Return (x, y) of the center of cell containing provided text 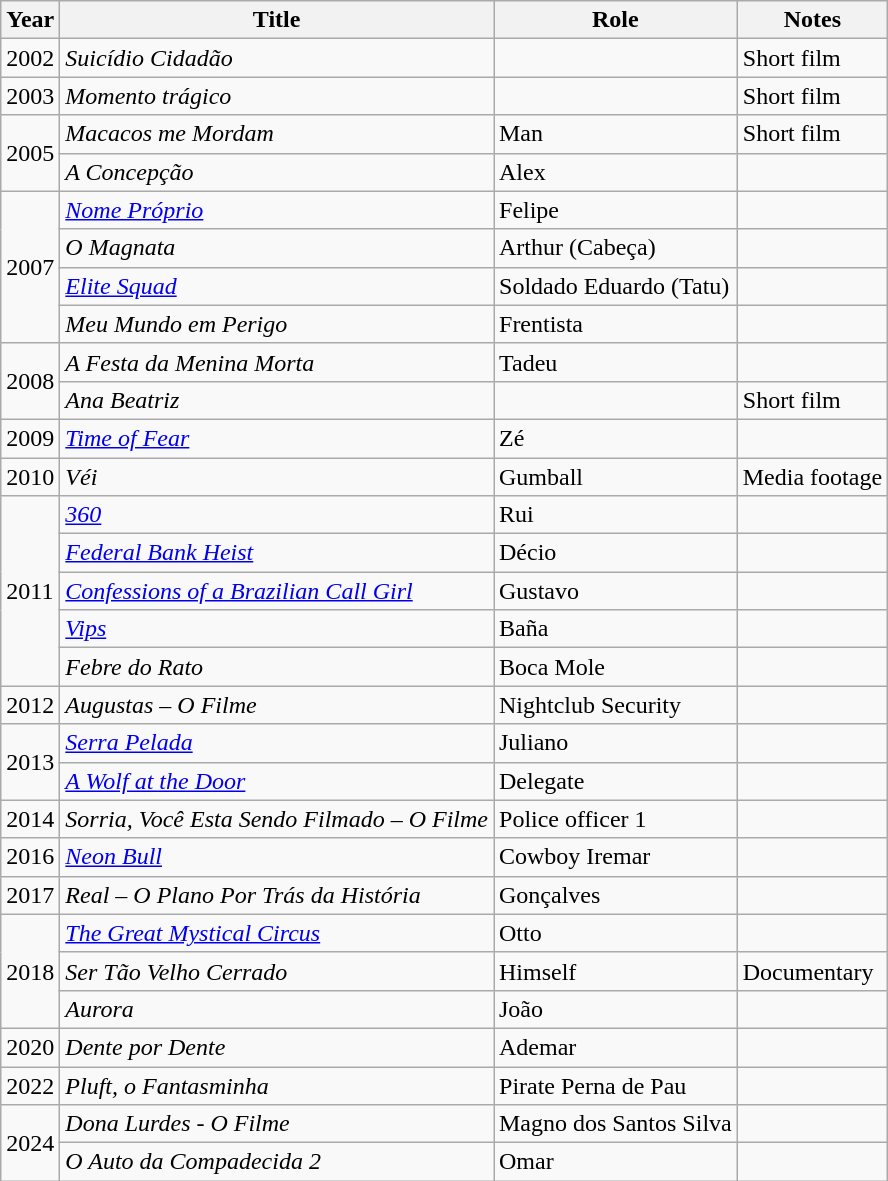
2005 (30, 153)
2018 (30, 971)
2009 (30, 438)
Otto (616, 933)
Rui (616, 515)
João (616, 1009)
2022 (30, 1085)
Nightclub Security (616, 705)
2013 (30, 762)
Himself (616, 971)
Ser Tão Velho Cerrado (277, 971)
Felipe (616, 210)
Title (277, 20)
Zé (616, 438)
A Concepção (277, 172)
Police officer 1 (616, 819)
O Auto da Compadecida 2 (277, 1162)
O Magnata (277, 248)
Confessions of a Brazilian Call Girl (277, 591)
A Wolf at the Door (277, 781)
Juliano (616, 743)
2011 (30, 591)
Federal Bank Heist (277, 553)
2007 (30, 267)
Nome Próprio (277, 210)
2014 (30, 819)
Febre do Rato (277, 667)
Frentista (616, 324)
Time of Fear (277, 438)
Delegate (616, 781)
Ana Beatriz (277, 400)
2024 (30, 1143)
Suicídio Cidadão (277, 58)
Serra Pelada (277, 743)
Role (616, 20)
Soldado Eduardo (Tatu) (616, 286)
Omar (616, 1162)
Pluft, o Fantasminha (277, 1085)
Momento trágico (277, 96)
Media footage (812, 477)
Gonçalves (616, 895)
Cowboy Iremar (616, 857)
Dona Lurdes - O Filme (277, 1124)
The Great Mystical Circus (277, 933)
Vips (277, 629)
Year (30, 20)
Pirate Perna de Pau (616, 1085)
Sorria, Você Esta Sendo Filmado – O Filme (277, 819)
2002 (30, 58)
Boca Mole (616, 667)
Décio (616, 553)
2003 (30, 96)
Dente por Dente (277, 1047)
2012 (30, 705)
Arthur (Cabeça) (616, 248)
Gumball (616, 477)
Macacos me Mordam (277, 134)
2008 (30, 381)
Gustavo (616, 591)
A Festa da Menina Morta (277, 362)
Magno dos Santos Silva (616, 1124)
Tadeu (616, 362)
Documentary (812, 971)
2016 (30, 857)
Véi (277, 477)
Augustas – O Filme (277, 705)
Elite Squad (277, 286)
360 (277, 515)
Meu Mundo em Perigo (277, 324)
Aurora (277, 1009)
Neon Bull (277, 857)
2020 (30, 1047)
2017 (30, 895)
Ademar (616, 1047)
Baña (616, 629)
Man (616, 134)
2010 (30, 477)
Real – O Plano Por Trás da História (277, 895)
Notes (812, 20)
Alex (616, 172)
